Return [x, y] of the center of cell containing provided text 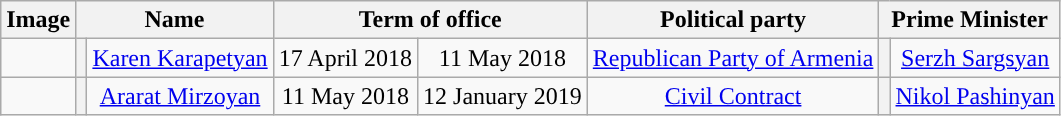
Name [174, 20]
17 April 2018 [345, 58]
Prime Minister [970, 20]
Serzh Sargsyan [975, 58]
12 January 2019 [503, 96]
Republican Party of Armenia [733, 58]
Image [38, 20]
Civil Contract [733, 96]
Political party [733, 20]
Karen Karapetyan [180, 58]
Term of office [430, 20]
Ararat Mirzoyan [180, 96]
Nikol Pashinyan [975, 96]
